Provide the (X, Y) coordinate of the cell's center where the given text is located.  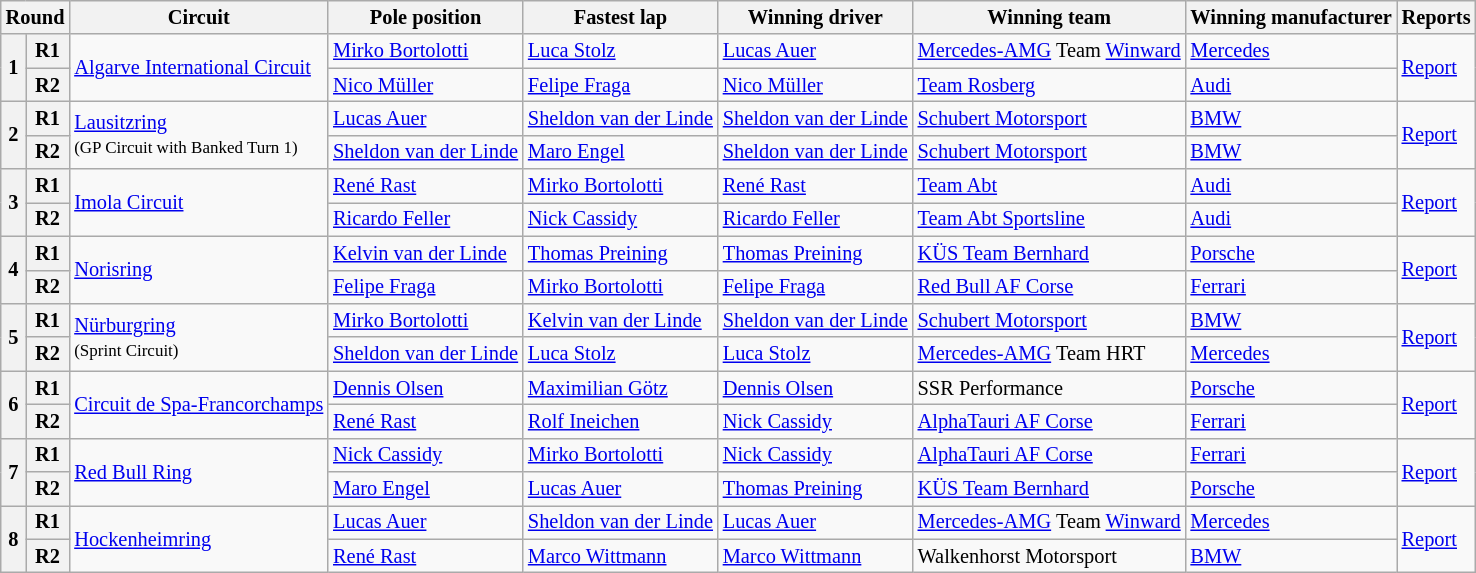
1 (14, 68)
4 (14, 270)
Round (36, 17)
Algarve International Circuit (198, 68)
Fastest lap (620, 17)
Reports (1436, 17)
Norisring (198, 270)
Winning team (1050, 17)
Rolf Ineichen (620, 421)
6 (14, 404)
7 (14, 472)
Nürburgring(Sprint Circuit) (198, 336)
Winning manufacturer (1292, 17)
Red Bull AF Corse (1050, 287)
Team Rosberg (1050, 85)
8 (14, 538)
Pole position (426, 17)
Hockenheimring (198, 538)
2 (14, 134)
Walkenhorst Motorsport (1050, 556)
Imola Circuit (198, 202)
5 (14, 336)
3 (14, 202)
SSR Performance (1050, 388)
Team Abt Sportsline (1050, 219)
Red Bull Ring (198, 472)
Winning driver (816, 17)
Team Abt (1050, 186)
Mercedes-AMG Team HRT (1050, 354)
Circuit (198, 17)
Maximilian Götz (620, 388)
Circuit de Spa-Francorchamps (198, 404)
Lausitzring(GP Circuit with Banked Turn 1) (198, 134)
